Identify which cell holds the provided text, then report its [X, Y] central coordinate. 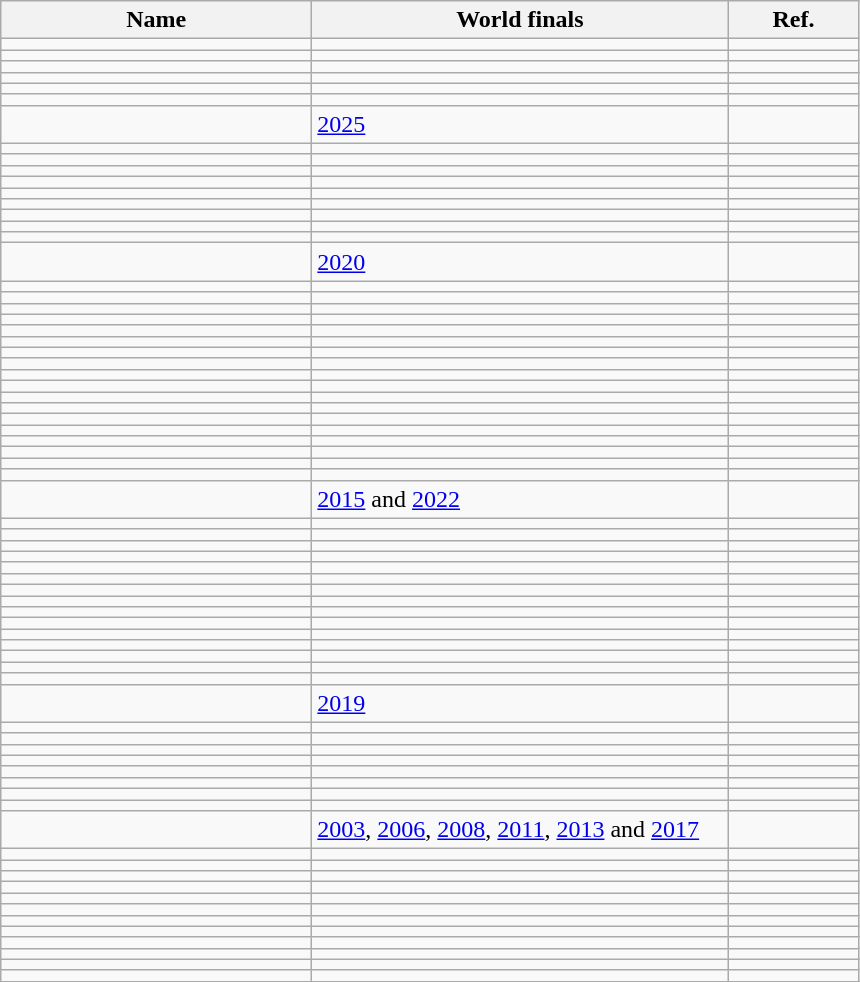
World finals [520, 20]
2019 [520, 703]
2025 [520, 124]
2015 and 2022 [520, 499]
2003, 2006, 2008, 2011, 2013 and 2017 [520, 830]
Name [156, 20]
Ref. [794, 20]
2020 [520, 262]
